Identify which cell holds the provided text, then report its [x, y] central coordinate. 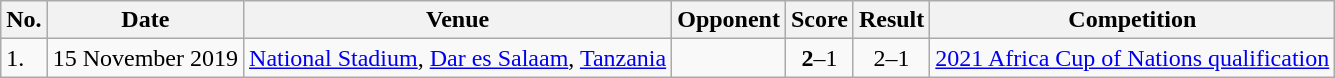
Date [145, 20]
1. [24, 58]
15 November 2019 [145, 58]
National Stadium, Dar es Salaam, Tanzania [458, 58]
Result [891, 20]
2021 Africa Cup of Nations qualification [1132, 58]
Opponent [729, 20]
Competition [1132, 20]
Venue [458, 20]
Score [819, 20]
No. [24, 20]
